Detect which cell encompasses the target text, then output its (X, Y) center coordinate. 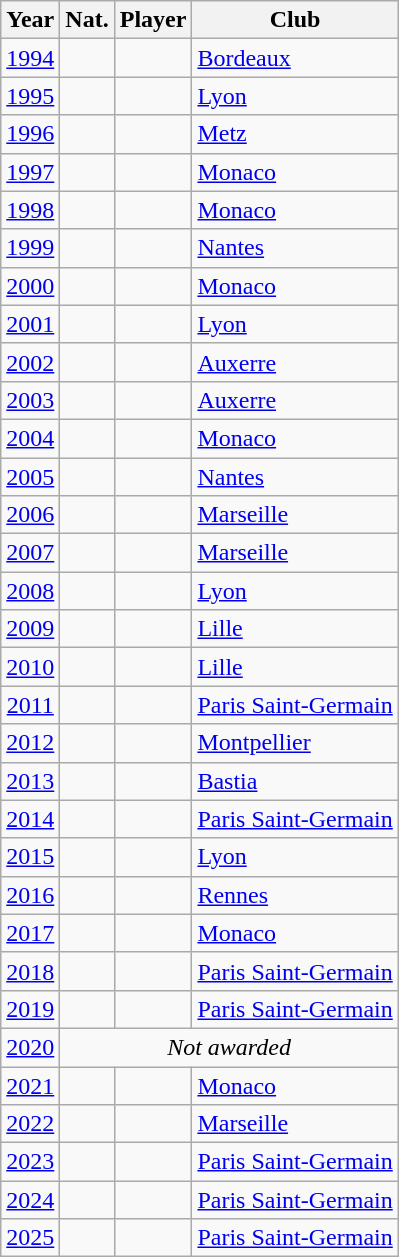
2000 (30, 286)
Metz (295, 134)
2007 (30, 553)
2024 (30, 1200)
2017 (30, 933)
2011 (30, 705)
2025 (30, 1238)
Player (153, 20)
2023 (30, 1162)
2019 (30, 1009)
2016 (30, 895)
1997 (30, 172)
Nat. (87, 20)
2022 (30, 1124)
2009 (30, 629)
2014 (30, 819)
1996 (30, 134)
2006 (30, 515)
2004 (30, 438)
Club (295, 20)
2015 (30, 857)
1995 (30, 96)
2013 (30, 781)
2001 (30, 324)
Bordeaux (295, 58)
2005 (30, 477)
2003 (30, 400)
Bastia (295, 781)
2010 (30, 667)
1999 (30, 248)
2002 (30, 362)
2012 (30, 743)
1994 (30, 58)
Year (30, 20)
2018 (30, 971)
Montpellier (295, 743)
1998 (30, 210)
Not awarded (229, 1047)
2008 (30, 591)
2021 (30, 1085)
Rennes (295, 895)
2020 (30, 1047)
